Pinpoint the cell where the given text exists, returning its (x, y) midpoint coordinate. 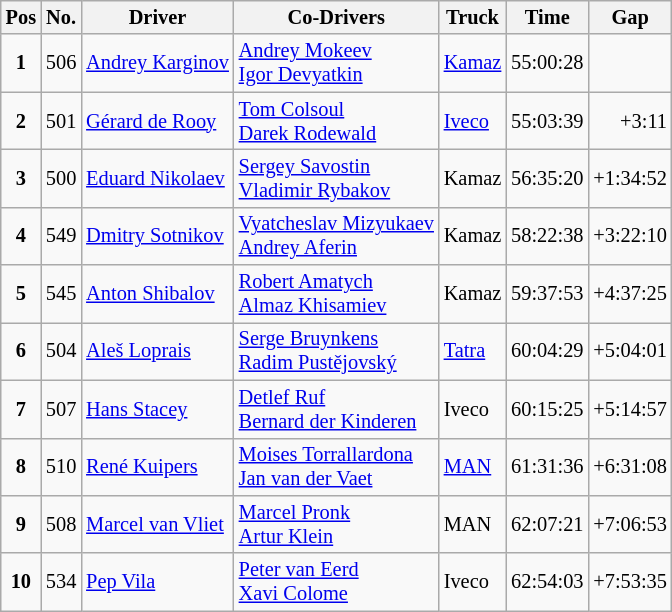
1 (21, 63)
2 (21, 121)
9 (21, 524)
4 (21, 236)
508 (61, 524)
Andrey Karginov (158, 63)
Tatra (472, 351)
No. (61, 17)
Truck (472, 17)
Eduard Nikolaev (158, 178)
+5:14:57 (630, 409)
500 (61, 178)
+7:06:53 (630, 524)
55:03:39 (547, 121)
55:00:28 (547, 63)
5 (21, 294)
+5:04:01 (630, 351)
+3:22:10 (630, 236)
Gap (630, 17)
Marcel van Vliet (158, 524)
Peter van Eerd Xavi Colome (336, 582)
Gérard de Rooy (158, 121)
534 (61, 582)
510 (61, 467)
62:54:03 (547, 582)
545 (61, 294)
507 (61, 409)
+1:34:52 (630, 178)
Pos (21, 17)
58:22:38 (547, 236)
Pep Vila (158, 582)
Aleš Loprais (158, 351)
Andrey Mokeev Igor Devyatkin (336, 63)
549 (61, 236)
Detlef Ruf Bernard der Kinderen (336, 409)
Marcel Pronk Artur Klein (336, 524)
7 (21, 409)
Tom Colsoul Darek Rodewald (336, 121)
506 (61, 63)
Time (547, 17)
Hans Stacey (158, 409)
60:04:29 (547, 351)
3 (21, 178)
56:35:20 (547, 178)
Anton Shibalov (158, 294)
Driver (158, 17)
+3:11 (630, 121)
+6:31:08 (630, 467)
Robert Amatych Almaz Khisamiev (336, 294)
501 (61, 121)
61:31:36 (547, 467)
10 (21, 582)
Moises Torrallardona Jan van der Vaet (336, 467)
+7:53:35 (630, 582)
504 (61, 351)
59:37:53 (547, 294)
Sergey Savostin Vladimir Rybakov (336, 178)
8 (21, 467)
62:07:21 (547, 524)
Vyatcheslav Mizyukaev Andrey Aferin (336, 236)
+4:37:25 (630, 294)
Dmitry Sotnikov (158, 236)
Serge Bruynkens Radim Pustějovský (336, 351)
Co-Drivers (336, 17)
René Kuipers (158, 467)
60:15:25 (547, 409)
6 (21, 351)
